Locate the cell with the specified text and output its [X, Y] center coordinate. 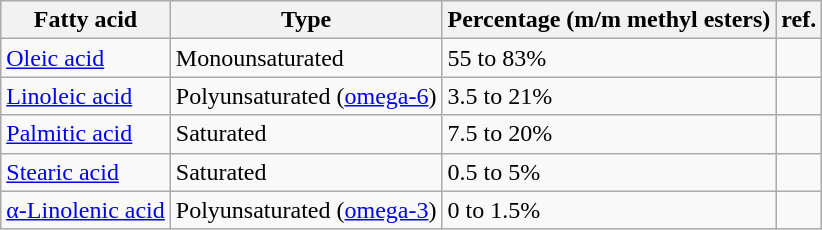
Linoleic acid [86, 96]
Stearic acid [86, 172]
7.5 to 20% [609, 134]
Percentage (m/m methyl esters) [609, 20]
3.5 to 21% [609, 96]
ref. [799, 20]
0.5 to 5% [609, 172]
Monounsaturated [306, 58]
Oleic acid [86, 58]
55 to 83% [609, 58]
Fatty acid [86, 20]
Polyunsaturated (omega-3) [306, 210]
Palmitic acid [86, 134]
Polyunsaturated (omega-6) [306, 96]
0 to 1.5% [609, 210]
Type [306, 20]
α-Linolenic acid [86, 210]
